Provide the (x, y) coordinate of the cell's center where the given text is located.  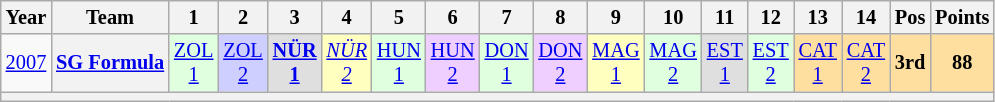
NÜR1 (295, 63)
ZOL2 (242, 63)
10 (674, 17)
2 (242, 17)
14 (866, 17)
Year (26, 17)
DON2 (560, 63)
88 (962, 63)
3 (295, 17)
EST2 (771, 63)
Team (110, 17)
7 (507, 17)
2007 (26, 63)
11 (725, 17)
HUN1 (399, 63)
9 (616, 17)
EST1 (725, 63)
8 (560, 17)
Points (962, 17)
13 (818, 17)
1 (194, 17)
3rd (910, 63)
CAT2 (866, 63)
HUN2 (453, 63)
4 (346, 17)
Pos (910, 17)
ZOL1 (194, 63)
6 (453, 17)
SG Formula (110, 63)
NÜR2 (346, 63)
5 (399, 17)
DON1 (507, 63)
CAT1 (818, 63)
12 (771, 17)
MAG2 (674, 63)
MAG1 (616, 63)
